Capture the cell that displays the provided text and extract its (X, Y) central coordinate. 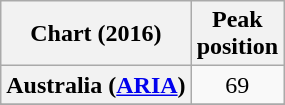
69 (237, 85)
Peakposition (237, 34)
Australia (ARIA) (96, 85)
Chart (2016) (96, 34)
